Locate the cell with the specified text and output its (x, y) center coordinate. 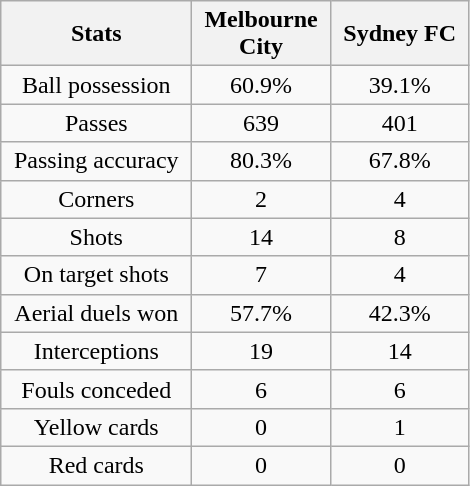
401 (400, 123)
Fouls conceded (96, 389)
80.3% (262, 161)
Sydney FC (400, 34)
19 (262, 351)
Aerial duels won (96, 313)
60.9% (262, 85)
Red cards (96, 465)
7 (262, 275)
Passing accuracy (96, 161)
639 (262, 123)
67.8% (400, 161)
Interceptions (96, 351)
57.7% (262, 313)
Yellow cards (96, 427)
Stats (96, 34)
42.3% (400, 313)
Melbourne City (262, 34)
8 (400, 237)
On target shots (96, 275)
Corners (96, 199)
Ball possession (96, 85)
Passes (96, 123)
1 (400, 427)
39.1% (400, 85)
Shots (96, 237)
2 (262, 199)
